For the text-containing cell, return its midpoint in (x, y) coordinate format. 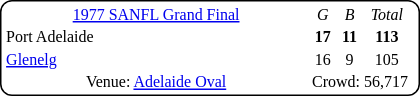
Venue: Adelaide Oval (156, 82)
Crowd: 56,717 (360, 82)
105 (386, 60)
1977 SANFL Grand Final (156, 14)
11 (350, 37)
G (323, 14)
B (350, 14)
16 (323, 60)
9 (350, 60)
17 (323, 37)
Glenelg (156, 60)
Port Adelaide (156, 37)
Total (386, 14)
113 (386, 37)
